Search for the cell housing the specified text and yield its [X, Y] center coordinate. 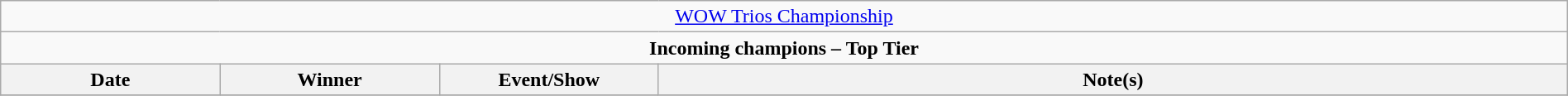
Date [111, 79]
WOW Trios Championship [784, 17]
Note(s) [1113, 79]
Event/Show [549, 79]
Winner [329, 79]
Incoming champions – Top Tier [784, 48]
